Output the (x, y) coordinate of the center of the cell containing the given text.  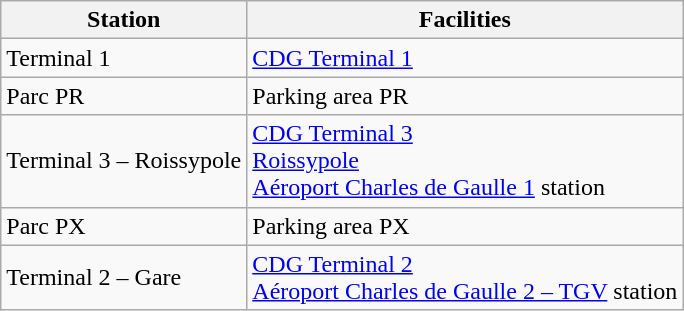
CDG Terminal 2Aéroport Charles de Gaulle 2 – TGV station (465, 278)
Terminal 2 – Gare (124, 278)
Parc PX (124, 226)
Parking area PR (465, 96)
Terminal 1 (124, 58)
CDG Terminal 3RoissypoleAéroport Charles de Gaulle 1 station (465, 161)
Facilities (465, 20)
CDG Terminal 1 (465, 58)
Parking area PX (465, 226)
Terminal 3 – Roissypole (124, 161)
Station (124, 20)
Parc PR (124, 96)
